Pinpoint the cell where the given text exists, returning its [x, y] midpoint coordinate. 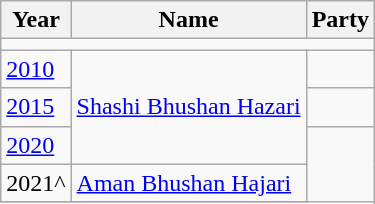
Year [36, 20]
Party [340, 20]
Aman Bhushan Hajari [188, 183]
2015 [36, 107]
Name [188, 20]
Shashi Bhushan Hazari [188, 107]
2021^ [36, 183]
2020 [36, 145]
2010 [36, 69]
